For the text-containing cell, return its midpoint in [x, y] coordinate format. 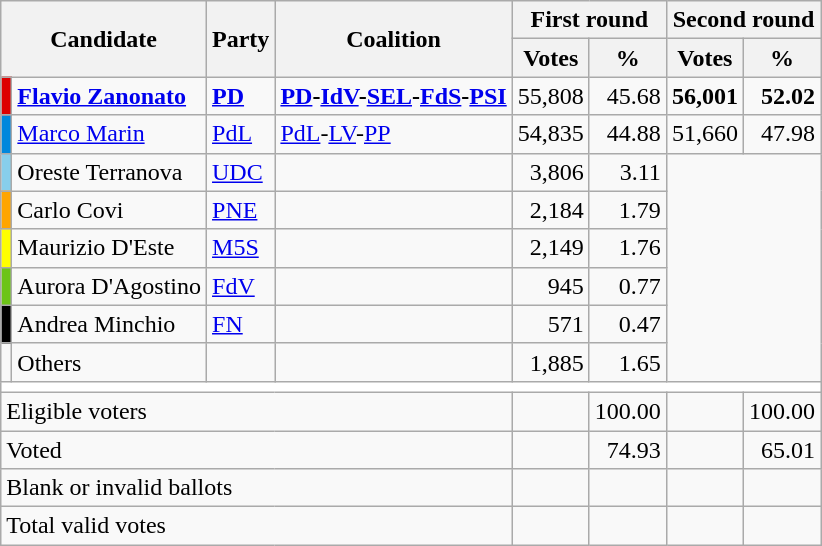
52.02 [782, 96]
45.68 [628, 96]
65.01 [782, 449]
47.98 [782, 134]
1.76 [628, 248]
Flavio Zanonato [110, 96]
1.65 [628, 362]
Total valid votes [257, 526]
Andrea Minchio [110, 324]
PD-IdV-SEL-FdS-PSI [394, 96]
Marco Marin [110, 134]
Oreste Terranova [110, 172]
Party [241, 39]
Maurizio D'Este [110, 248]
Second round [743, 20]
Aurora D'Agostino [110, 286]
Candidate [104, 39]
First round [589, 20]
Carlo Covi [110, 210]
51,660 [704, 134]
Coalition [394, 39]
3,806 [550, 172]
Blank or invalid ballots [257, 488]
UDC [241, 172]
Others [110, 362]
FdV [241, 286]
571 [550, 324]
0.47 [628, 324]
56,001 [704, 96]
PdL-LV-PP [394, 134]
74.93 [628, 449]
0.77 [628, 286]
54,835 [550, 134]
PNE [241, 210]
3.11 [628, 172]
Eligible voters [257, 411]
945 [550, 286]
PdL [241, 134]
1,885 [550, 362]
M5S [241, 248]
PD [241, 96]
44.88 [628, 134]
FN [241, 324]
2,184 [550, 210]
1.79 [628, 210]
55,808 [550, 96]
Voted [257, 449]
2,149 [550, 248]
